Detect which cell encompasses the target text, then output its [x, y] center coordinate. 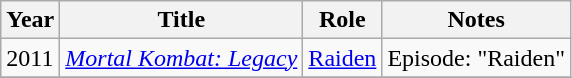
Title [182, 20]
Notes [476, 20]
Raiden [342, 58]
Role [342, 20]
Mortal Kombat: Legacy [182, 58]
Episode: "Raiden" [476, 58]
2011 [30, 58]
Year [30, 20]
